Determine the (X, Y) coordinate at the center of the cell enclosing the given text.  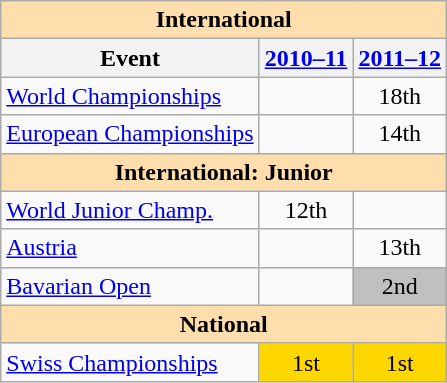
14th (400, 134)
Austria (130, 248)
International: Junior (224, 172)
Event (130, 58)
World Junior Champ. (130, 210)
2nd (400, 286)
Bavarian Open (130, 286)
European Championships (130, 134)
13th (400, 248)
2010–11 (306, 58)
12th (306, 210)
National (224, 324)
Swiss Championships (130, 362)
18th (400, 96)
World Championships (130, 96)
2011–12 (400, 58)
International (224, 20)
